Search for the cell housing the specified text and yield its (x, y) center coordinate. 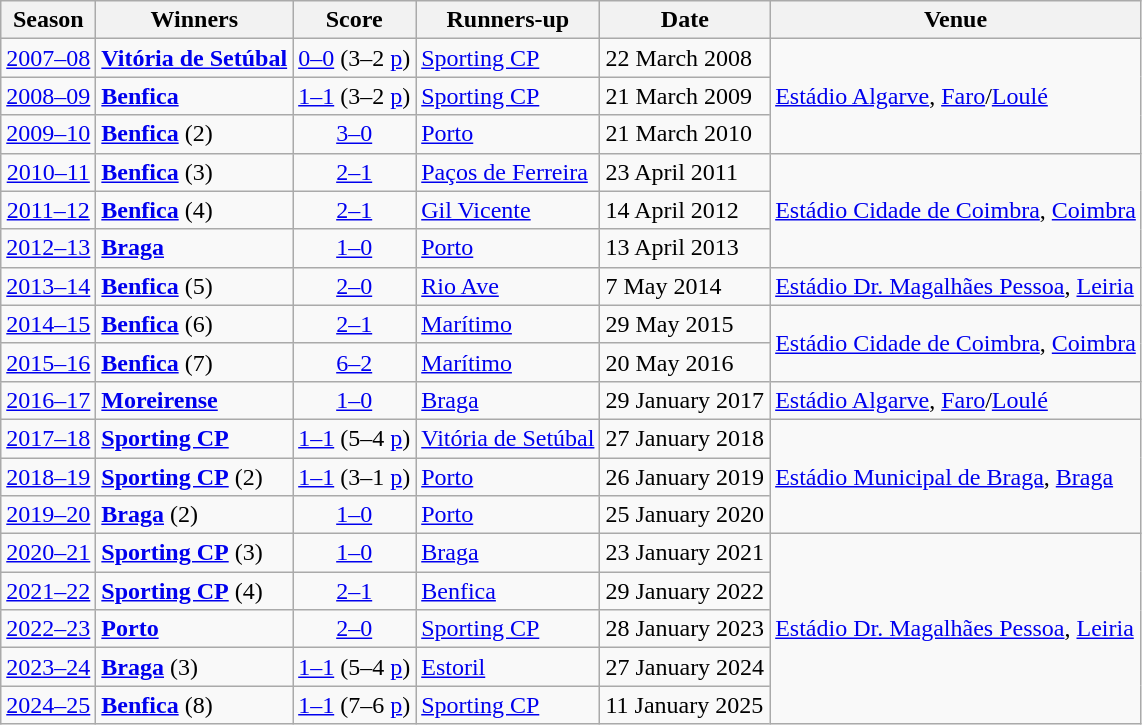
Venue (956, 20)
27 January 2024 (685, 667)
13 April 2013 (685, 248)
21 March 2009 (685, 96)
23 January 2021 (685, 553)
Benfica (6) (194, 324)
1–1 (7–6 p) (354, 705)
Sporting CP (3) (194, 553)
Moreirense (194, 400)
2017–18 (48, 438)
23 April 2011 (685, 172)
3–0 (354, 134)
2010–11 (48, 172)
2013–14 (48, 286)
Gil Vicente (508, 210)
Paços de Ferreira (508, 172)
11 January 2025 (685, 705)
0–0 (3–2 p) (354, 58)
2009–10 (48, 134)
Estádio Municipal de Braga, Braga (956, 476)
14 April 2012 (685, 210)
2016–17 (48, 400)
2020–21 (48, 553)
Benfica (5) (194, 286)
Sporting CP (4) (194, 591)
1–1 (3–1 p) (354, 477)
26 January 2019 (685, 477)
Winners (194, 20)
Rio Ave (508, 286)
Benfica (8) (194, 705)
1–1 (3–2 p) (354, 96)
22 March 2008 (685, 58)
Benfica (2) (194, 134)
2023–24 (48, 667)
28 January 2023 (685, 629)
2022–23 (48, 629)
Date (685, 20)
27 January 2018 (685, 438)
2012–13 (48, 248)
Braga (2) (194, 515)
7 May 2014 (685, 286)
Estoril (508, 667)
Sporting CP (2) (194, 477)
29 January 2022 (685, 591)
Benfica (7) (194, 362)
29 January 2017 (685, 400)
21 March 2010 (685, 134)
Benfica (4) (194, 210)
Runners-up (508, 20)
2014–15 (48, 324)
2024–25 (48, 705)
6–2 (354, 362)
2011–12 (48, 210)
2008–09 (48, 96)
2021–22 (48, 591)
2015–16 (48, 362)
Braga (3) (194, 667)
2018–19 (48, 477)
Benfica (3) (194, 172)
20 May 2016 (685, 362)
2019–20 (48, 515)
Season (48, 20)
25 January 2020 (685, 515)
29 May 2015 (685, 324)
Score (354, 20)
2007–08 (48, 58)
